Output the [X, Y] coordinate of the center of the cell containing the given text.  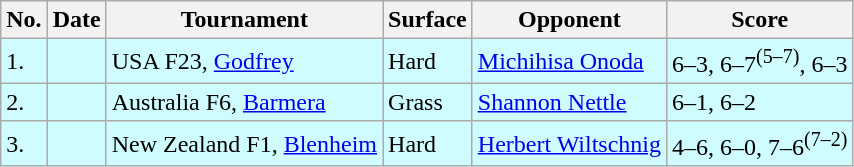
Surface [428, 20]
New Zealand F1, Blenheim [244, 144]
Grass [428, 102]
Date [76, 20]
Michihisa Onoda [569, 62]
Australia F6, Barmera [244, 102]
1. [24, 62]
3. [24, 144]
6–3, 6–7(5–7), 6–3 [760, 62]
Tournament [244, 20]
6–1, 6–2 [760, 102]
Shannon Nettle [569, 102]
Score [760, 20]
Herbert Wiltschnig [569, 144]
USA F23, Godfrey [244, 62]
No. [24, 20]
Opponent [569, 20]
4–6, 6–0, 7–6(7–2) [760, 144]
2. [24, 102]
